Output the [x, y] coordinate of the center of the cell containing the given text.  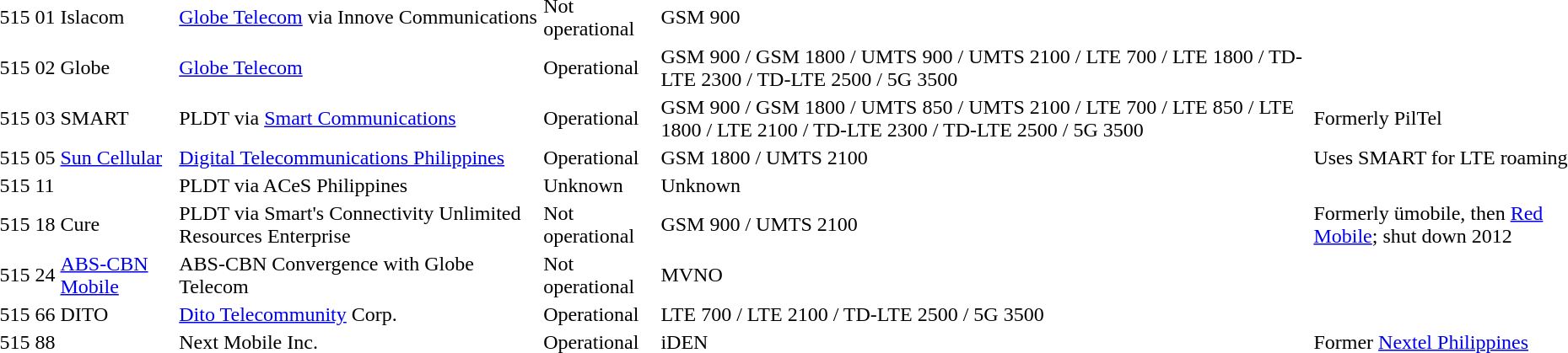
GSM 1800 / UMTS 2100 [985, 158]
PLDT via ACeS Philippines [359, 185]
GSM 900 / GSM 1800 / UMTS 900 / UMTS 2100 / LTE 700 / LTE 1800 / TD-LTE 2300 / TD-LTE 2500 / 5G 3500 [985, 67]
Digital Telecommunications Philippines [359, 158]
05 [46, 158]
MVNO [985, 275]
02 [46, 67]
18 [46, 224]
66 [46, 314]
GSM 900 / UMTS 2100 [985, 224]
03 [46, 118]
ABS-CBN Convergence with Globe Telecom [359, 275]
11 [46, 185]
Globe Telecom [359, 67]
GSM 900 / GSM 1800 / UMTS 850 / UMTS 2100 / LTE 700 / LTE 850 / LTE 1800 / LTE 2100 / TD-LTE 2300 / TD-LTE 2500 / 5G 3500 [985, 118]
Sun Cellular [117, 158]
PLDT via Smart Communications [359, 118]
PLDT via Smart's Connectivity Unlimited Resources Enterprise [359, 224]
Globe [117, 67]
ABS-CBN Mobile [117, 275]
SMART [117, 118]
Cure [117, 224]
LTE 700 / LTE 2100 / TD-LTE 2500 / 5G 3500 [985, 314]
Dito Telecommunity Corp. [359, 314]
24 [46, 275]
DITO [117, 314]
